From the cell containing the given text, extract its center point as (X, Y) coordinate. 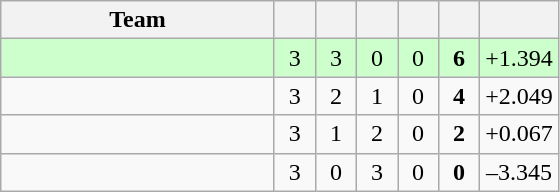
+1.394 (520, 58)
–3.345 (520, 172)
+0.067 (520, 134)
4 (460, 96)
+2.049 (520, 96)
6 (460, 58)
Team (138, 20)
